Determine the [x, y] coordinate at the center of the cell enclosing the given text.  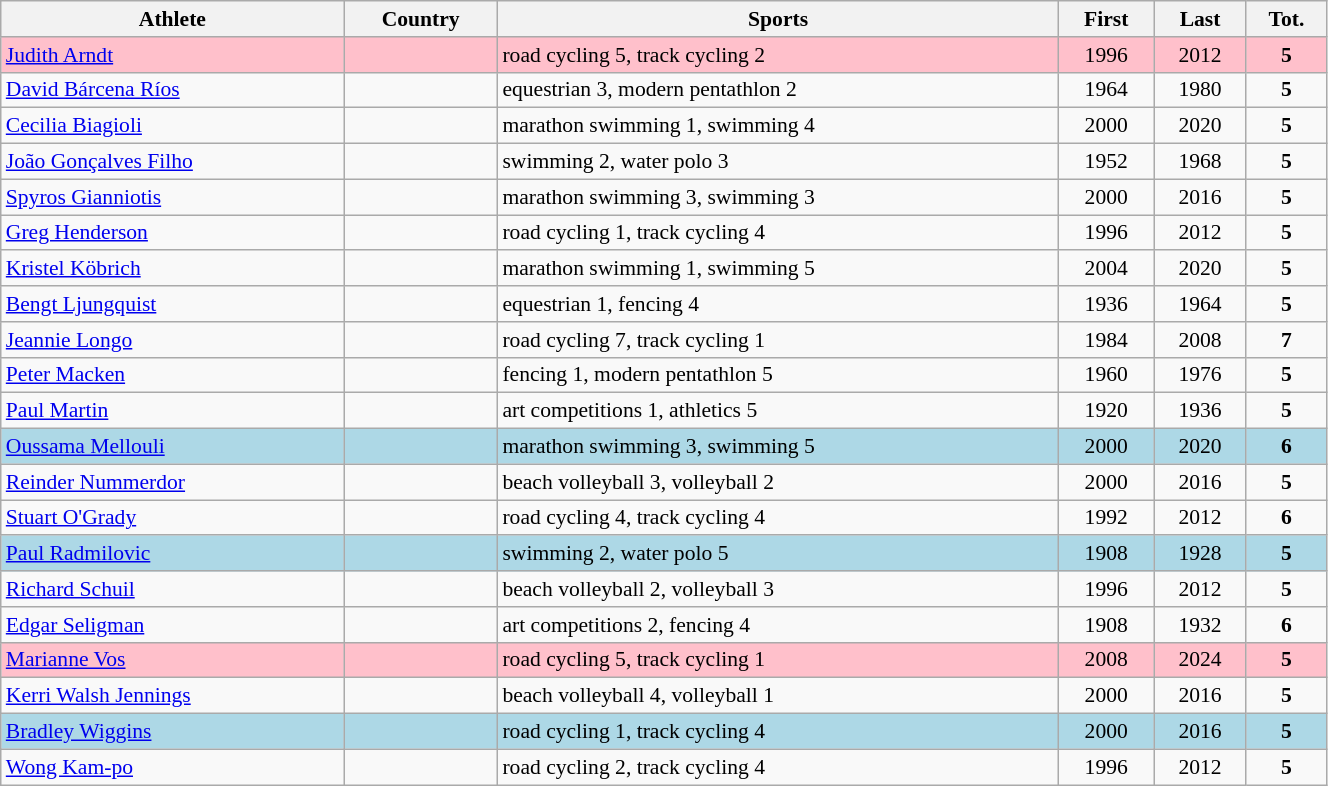
Bengt Ljungquist [172, 304]
Paul Martin [172, 411]
road cycling 7, track cycling 1 [778, 340]
1976 [1200, 375]
David Bárcena Ríos [172, 90]
Spyros Gianniotis [172, 197]
beach volleyball 3, volleyball 2 [778, 482]
swimming 2, water polo 3 [778, 162]
beach volleyball 2, volleyball 3 [778, 589]
Wong Kam-po [172, 767]
1960 [1106, 375]
Edgar Seligman [172, 625]
road cycling 2, track cycling 4 [778, 767]
equestrian 1, fencing 4 [778, 304]
Stuart O'Grady [172, 518]
1932 [1200, 625]
art competitions 1, athletics 5 [778, 411]
1928 [1200, 554]
Kerri Walsh Jennings [172, 696]
7 [1286, 340]
Peter Macken [172, 375]
Kristel Köbrich [172, 269]
Sports [778, 19]
João Gonçalves Filho [172, 162]
marathon swimming 1, swimming 5 [778, 269]
Greg Henderson [172, 233]
Athlete [172, 19]
road cycling 5, track cycling 1 [778, 660]
art competitions 2, fencing 4 [778, 625]
1984 [1106, 340]
1992 [1106, 518]
Judith Arndt [172, 55]
marathon swimming 3, swimming 5 [778, 447]
fencing 1, modern pentathlon 5 [778, 375]
swimming 2, water polo 5 [778, 554]
Jeannie Longo [172, 340]
road cycling 4, track cycling 4 [778, 518]
Tot. [1286, 19]
2004 [1106, 269]
Country [420, 19]
Richard Schuil [172, 589]
2024 [1200, 660]
First [1106, 19]
Last [1200, 19]
Marianne Vos [172, 660]
Oussama Mellouli [172, 447]
marathon swimming 3, swimming 3 [778, 197]
road cycling 5, track cycling 2 [778, 55]
Paul Radmilovic [172, 554]
1980 [1200, 90]
Cecilia Biagioli [172, 126]
beach volleyball 4, volleyball 1 [778, 696]
Reinder Nummerdor [172, 482]
1952 [1106, 162]
1968 [1200, 162]
1920 [1106, 411]
marathon swimming 1, swimming 4 [778, 126]
Bradley Wiggins [172, 732]
equestrian 3, modern pentathlon 2 [778, 90]
